Pinpoint the cell where the given text exists, returning its (X, Y) midpoint coordinate. 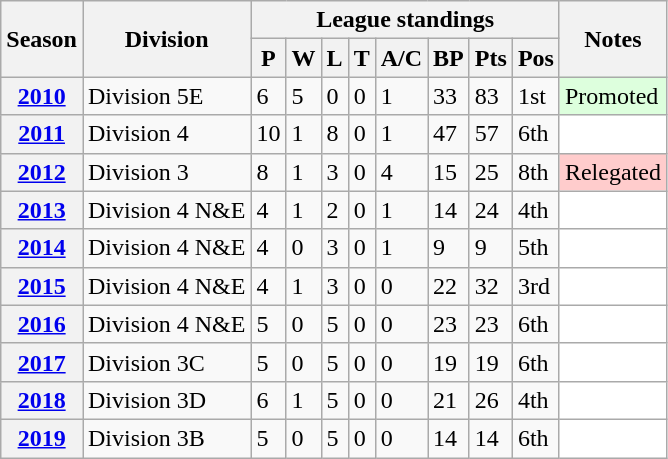
2011 (42, 134)
Division 3D (166, 400)
A/C (401, 58)
25 (490, 172)
2017 (42, 362)
26 (490, 400)
8th (536, 172)
2013 (42, 210)
Relegated (612, 172)
2015 (42, 286)
Division 3B (166, 438)
League standings (406, 20)
21 (449, 400)
5th (536, 248)
Division 4 (166, 134)
2010 (42, 96)
47 (449, 134)
2 (334, 210)
Promoted (612, 96)
24 (490, 210)
Pts (490, 58)
32 (490, 286)
L (334, 58)
10 (268, 134)
BP (449, 58)
Notes (612, 39)
1st (536, 96)
T (362, 58)
W (304, 58)
2018 (42, 400)
57 (490, 134)
Pos (536, 58)
Division (166, 39)
15 (449, 172)
3rd (536, 286)
Division 5E (166, 96)
2019 (42, 438)
83 (490, 96)
Division 3C (166, 362)
2016 (42, 324)
22 (449, 286)
2014 (42, 248)
Season (42, 39)
2012 (42, 172)
Division 3 (166, 172)
33 (449, 96)
P (268, 58)
